Output the (x, y) coordinate of the center of the cell containing the given text.  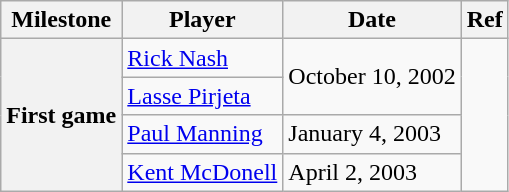
Date (372, 20)
Lasse Pirjeta (202, 96)
April 2, 2003 (372, 172)
Milestone (62, 20)
Player (202, 20)
January 4, 2003 (372, 134)
Ref (484, 20)
Rick Nash (202, 58)
Paul Manning (202, 134)
First game (62, 115)
October 10, 2002 (372, 77)
Kent McDonell (202, 172)
